Determine the [x, y] coordinate at the center of the cell enclosing the given text.  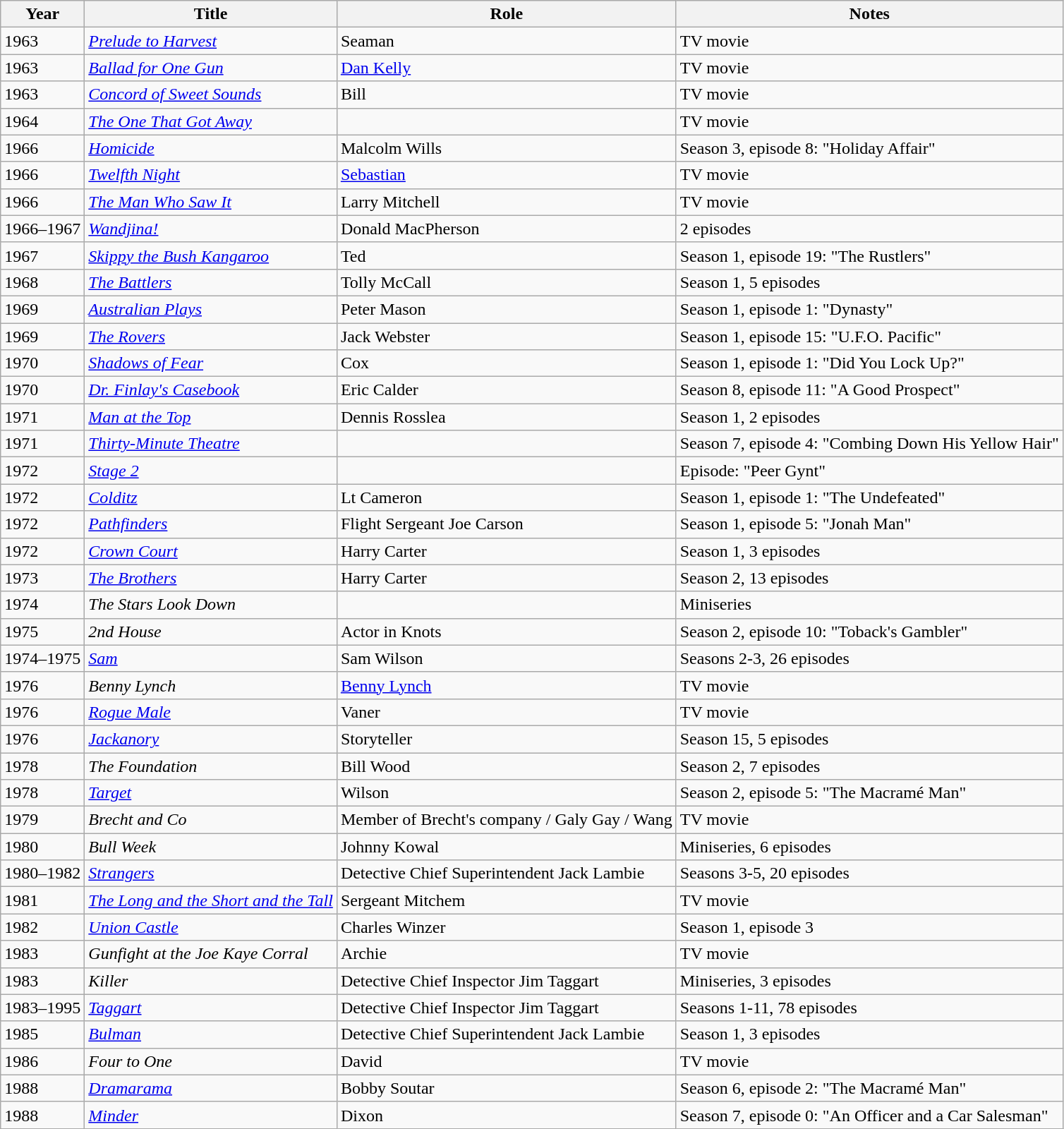
The Stars Look Down [211, 605]
Role [507, 14]
Title [211, 14]
Bull Week [211, 847]
Strangers [211, 874]
1964 [42, 121]
Season 7, episode 4: "Combing Down His Yellow Hair" [869, 444]
Sergeant Mitchem [507, 900]
Miniseries [869, 605]
Season 1, episode 3 [869, 927]
Season 6, episode 2: "The Macramé Man" [869, 1088]
The Rovers [211, 337]
Wandjina! [211, 229]
Season 15, 5 episodes [869, 739]
The Battlers [211, 282]
Season 2, episode 10: "Toback's Gambler" [869, 632]
1973 [42, 578]
Archie [507, 954]
Sam [211, 658]
Season 8, episode 11: "A Good Prospect" [869, 390]
David [507, 1061]
Donald MacPherson [507, 229]
Bill [507, 95]
Minder [211, 1115]
Crown Court [211, 551]
Concord of Sweet Sounds [211, 95]
Seasons 1-11, 78 episodes [869, 1008]
Thirty-Minute Theatre [211, 444]
Cox [507, 363]
Charles Winzer [507, 927]
Dan Kelly [507, 68]
The Man Who Saw It [211, 202]
1985 [42, 1034]
Skippy the Bush Kangaroo [211, 255]
Season 1, episode 15: "U.F.O. Pacific" [869, 337]
Sebastian [507, 175]
1974–1975 [42, 658]
Brecht and Co [211, 820]
Season 1, episode 5: "Jonah Man" [869, 524]
Season 1, episode 1: "Did You Lock Up?" [869, 363]
Seaman [507, 41]
Eric Calder [507, 390]
Dixon [507, 1115]
Sam Wilson [507, 658]
Bill Wood [507, 766]
Year [42, 14]
2 episodes [869, 229]
The Foundation [211, 766]
Wilson [507, 793]
Killer [211, 981]
1981 [42, 900]
Season 3, episode 8: "Holiday Affair" [869, 148]
Union Castle [211, 927]
Miniseries, 3 episodes [869, 981]
Peter Mason [507, 309]
Colditz [211, 497]
1967 [42, 255]
Twelfth Night [211, 175]
Miniseries, 6 episodes [869, 847]
1980–1982 [42, 874]
1983–1995 [42, 1008]
Prelude to Harvest [211, 41]
Season 1, episode 1: "Dynasty" [869, 309]
Man at the Top [211, 417]
1966–1967 [42, 229]
1968 [42, 282]
Target [211, 793]
Season 2, episode 5: "The Macramé Man" [869, 793]
Gunfight at the Joe Kaye Corral [211, 954]
Season 2, 13 episodes [869, 578]
Larry Mitchell [507, 202]
Actor in Knots [507, 632]
Episode: "Peer Gynt" [869, 471]
Bobby Soutar [507, 1088]
Notes [869, 14]
Jack Webster [507, 337]
2nd House [211, 632]
Johnny Kowal [507, 847]
Seasons 3-5, 20 episodes [869, 874]
Dramarama [211, 1088]
Rogue Male [211, 712]
Ballad for One Gun [211, 68]
Season 7, episode 0: "An Officer and a Car Salesman" [869, 1115]
Dr. Finlay's Casebook [211, 390]
Four to One [211, 1061]
1975 [42, 632]
Storyteller [507, 739]
Season 1, episode 19: "The Rustlers" [869, 255]
Seasons 2-3, 26 episodes [869, 658]
Stage 2 [211, 471]
The One That Got Away [211, 121]
1986 [42, 1061]
1979 [42, 820]
Season 1, episode 1: "The Undefeated" [869, 497]
Malcolm Wills [507, 148]
Ted [507, 255]
Season 2, 7 episodes [869, 766]
Dennis Rosslea [507, 417]
1982 [42, 927]
The Long and the Short and the Tall [211, 900]
Tolly McCall [507, 282]
1974 [42, 605]
Lt Cameron [507, 497]
Australian Plays [211, 309]
Bulman [211, 1034]
Season 1, 5 episodes [869, 282]
Vaner [507, 712]
Member of Brecht's company / Galy Gay / Wang [507, 820]
Jackanory [211, 739]
Pathfinders [211, 524]
The Brothers [211, 578]
Season 1, 2 episodes [869, 417]
Flight Sergeant Joe Carson [507, 524]
Shadows of Fear [211, 363]
Taggart [211, 1008]
Homicide [211, 148]
1980 [42, 847]
